Identify which cell holds the provided text, then report its [X, Y] central coordinate. 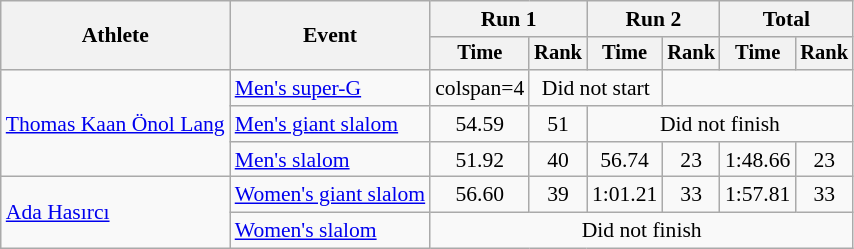
56.60 [480, 195]
colspan=4 [480, 88]
39 [558, 195]
Women's giant slalom [330, 195]
Ada Hasırcı [116, 212]
Event [330, 36]
Thomas Kaan Önol Lang [116, 124]
40 [558, 160]
51.92 [480, 160]
Run 1 [508, 19]
1:01.21 [624, 195]
Men's super-G [330, 88]
56.74 [624, 160]
Men's slalom [330, 160]
51 [558, 124]
54.59 [480, 124]
Women's slalom [330, 231]
Run 2 [654, 19]
Athlete [116, 36]
1:57.81 [758, 195]
Total [786, 19]
1:48.66 [758, 160]
Did not start [596, 88]
Men's giant slalom [330, 124]
